Determine the (x, y) coordinate at the center of the cell enclosing the given text.  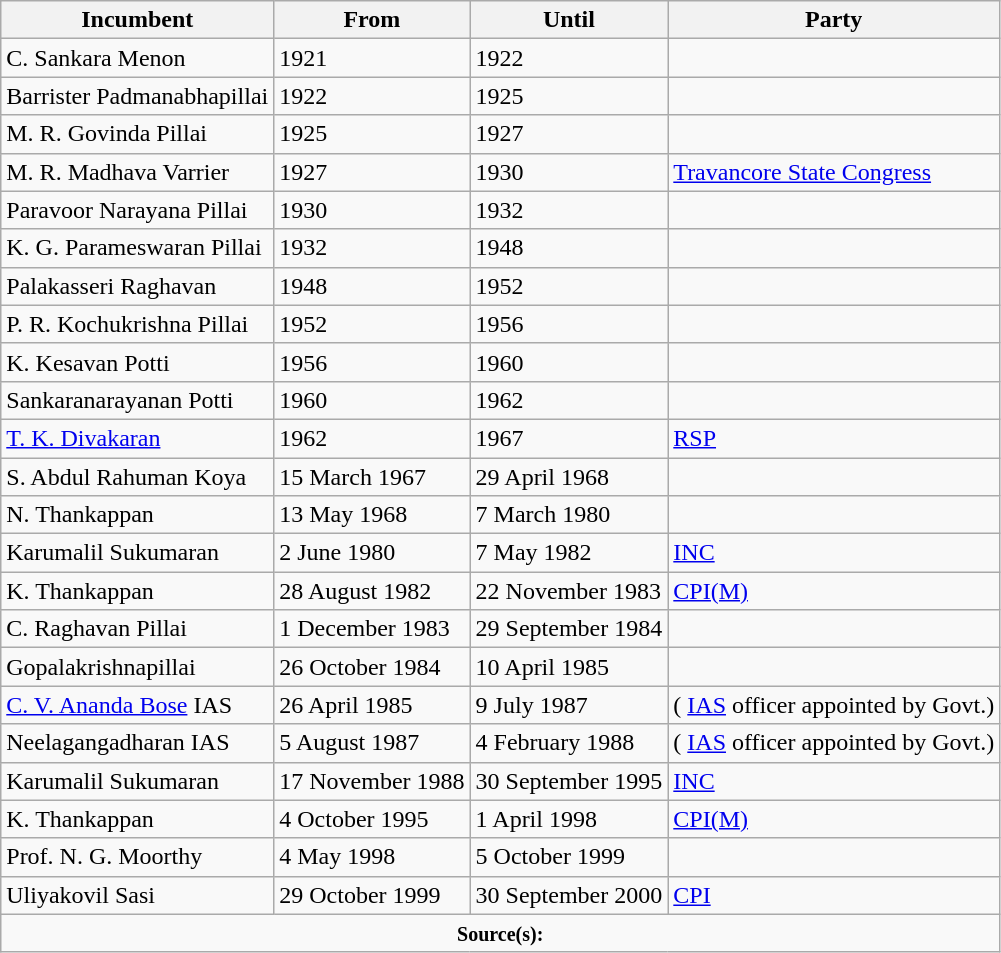
29 October 1999 (372, 895)
Uliyakovil Sasi (138, 895)
P. R. Kochukrishna Pillai (138, 324)
M. R. Govinda Pillai (138, 134)
1921 (372, 58)
26 April 1985 (372, 705)
Paravoor Narayana Pillai (138, 210)
Gopalakrishnapillai (138, 667)
Source(s): (500, 933)
Party (834, 20)
S. Abdul Rahuman Koya (138, 477)
Until (569, 20)
C. Raghavan Pillai (138, 629)
K. Kesavan Potti (138, 362)
7 May 1982 (569, 553)
C. V. Ananda Bose IAS (138, 705)
RSP (834, 438)
Travancore State Congress (834, 172)
CPI (834, 895)
K. G. Parameswaran Pillai (138, 248)
Sankaranarayanan Potti (138, 400)
1 April 1998 (569, 819)
1967 (569, 438)
9 July 1987 (569, 705)
13 May 1968 (372, 515)
Barrister Padmanabhapillai (138, 96)
28 August 1982 (372, 591)
1 December 1983 (372, 629)
29 April 1968 (569, 477)
15 March 1967 (372, 477)
T. K. Divakaran (138, 438)
26 October 1984 (372, 667)
10 April 1985 (569, 667)
C. Sankara Menon (138, 58)
17 November 1988 (372, 781)
N. Thankappan (138, 515)
30 September 2000 (569, 895)
5 August 1987 (372, 743)
30 September 1995 (569, 781)
4 February 1988 (569, 743)
5 October 1999 (569, 857)
2 June 1980 (372, 553)
Palakasseri Raghavan (138, 286)
M. R. Madhava Varrier (138, 172)
Incumbent (138, 20)
29 September 1984 (569, 629)
4 October 1995 (372, 819)
7 March 1980 (569, 515)
From (372, 20)
4 May 1998 (372, 857)
22 November 1983 (569, 591)
Prof. N. G. Moorthy (138, 857)
Neelagangadharan IAS (138, 743)
